Detect which cell encompasses the target text, then output its (x, y) center coordinate. 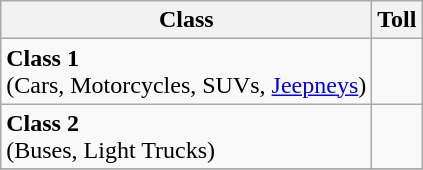
Class 2(Buses, Light Trucks) (186, 136)
Toll (397, 20)
Class (186, 20)
Class 1(Cars, Motorcycles, SUVs, Jeepneys) (186, 72)
